Scan for the cell matching the given text and deliver its (X, Y) coordinate at center. 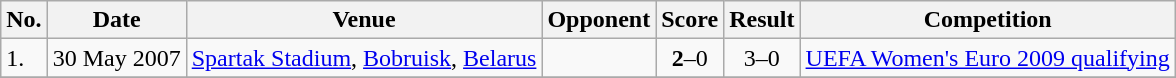
Competition (988, 20)
30 May 2007 (116, 58)
No. (24, 20)
Spartak Stadium, Bobruisk, Belarus (364, 58)
Result (762, 20)
Venue (364, 20)
Score (690, 20)
3–0 (762, 58)
UEFA Women's Euro 2009 qualifying (988, 58)
Date (116, 20)
2–0 (690, 58)
Opponent (599, 20)
1. (24, 58)
